Return the (x, y) coordinate for the center point of the cell that contains the specified text.  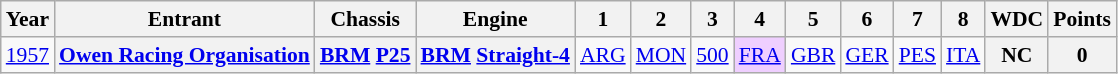
Year (28, 19)
NC (1016, 55)
7 (918, 19)
1 (603, 19)
500 (712, 55)
ARG (603, 55)
MON (662, 55)
WDC (1016, 19)
1957 (28, 55)
Points (1082, 19)
3 (712, 19)
Engine (496, 19)
6 (866, 19)
Chassis (366, 19)
5 (814, 19)
2 (662, 19)
8 (963, 19)
GBR (814, 55)
PES (918, 55)
BRM Straight-4 (496, 55)
Entrant (184, 19)
Owen Racing Organisation (184, 55)
BRM P25 (366, 55)
0 (1082, 55)
4 (760, 19)
ITA (963, 55)
FRA (760, 55)
GER (866, 55)
